Search for the cell housing the specified text and yield its [X, Y] center coordinate. 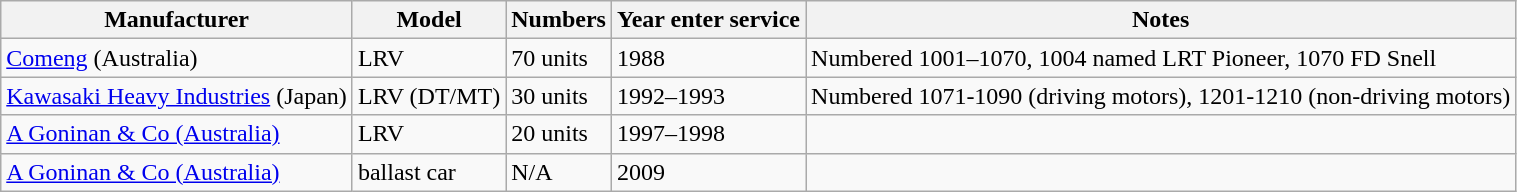
30 units [559, 96]
LRV (DT/MT) [428, 96]
Numbered 1071-1090 (driving motors), 1201-1210 (non-driving motors) [1161, 96]
70 units [559, 58]
Numbers [559, 20]
1988 [708, 58]
1997–1998 [708, 134]
Numbered 1001–1070, 1004 named LRT Pioneer, 1070 FD Snell [1161, 58]
Manufacturer [177, 20]
Kawasaki Heavy Industries (Japan) [177, 96]
2009 [708, 172]
N/A [559, 172]
20 units [559, 134]
Model [428, 20]
Year enter service [708, 20]
Notes [1161, 20]
Comeng (Australia) [177, 58]
ballast car [428, 172]
1992–1993 [708, 96]
